Return [X, Y] of the center of cell containing provided text 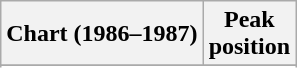
Chart (1986–1987) [102, 34]
Peakposition [249, 34]
